Identify which cell holds the provided text, then report its [X, Y] central coordinate. 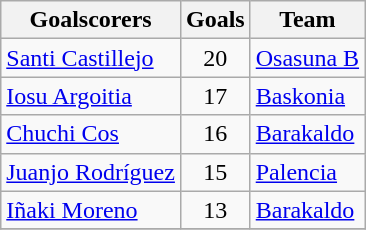
Santi Castillejo [91, 58]
20 [215, 58]
16 [215, 134]
13 [215, 210]
Iosu Argoitia [91, 96]
Juanjo Rodríguez [91, 172]
Iñaki Moreno [91, 210]
15 [215, 172]
Team [307, 20]
Goalscorers [91, 20]
Goals [215, 20]
Chuchi Cos [91, 134]
17 [215, 96]
Baskonia [307, 96]
Osasuna B [307, 58]
Palencia [307, 172]
